Output the [X, Y] coordinate of the center of the cell containing the given text.  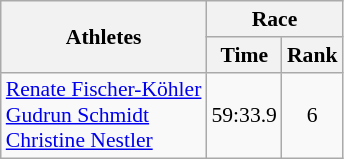
Athletes [104, 36]
Rank [312, 55]
Time [244, 55]
Race [274, 19]
6 [312, 116]
Renate Fischer-KöhlerGudrun SchmidtChristine Nestler [104, 116]
59:33.9 [244, 116]
